Locate the cell with the specified text and output its (X, Y) center coordinate. 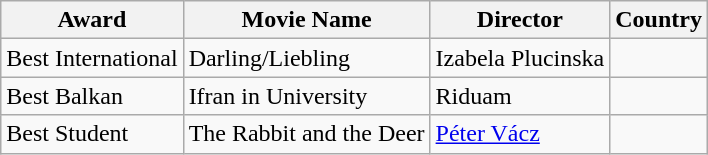
The Rabbit and the Deer (306, 134)
Country (659, 20)
Izabela Plucinska (520, 58)
Best International (92, 58)
Award (92, 20)
Movie Name (306, 20)
Riduam (520, 96)
Péter Vácz (520, 134)
Best Balkan (92, 96)
Ifran in University (306, 96)
Director (520, 20)
Best Student (92, 134)
Darling/Liebling (306, 58)
